Locate the cell with the specified text and output its [X, Y] center coordinate. 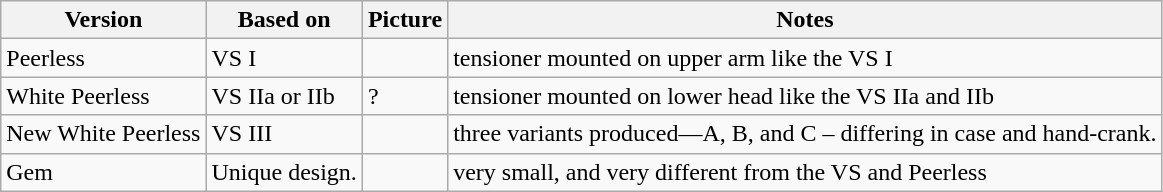
New White Peerless [104, 134]
Version [104, 20]
very small, and very different from the VS and Peerless [805, 172]
? [404, 96]
VS I [284, 58]
tensioner mounted on upper arm like the VS I [805, 58]
VS III [284, 134]
Notes [805, 20]
VS IIa or IIb [284, 96]
Gem [104, 172]
Based on [284, 20]
three variants produced—A, B, and C – differing in case and hand-crank. [805, 134]
Picture [404, 20]
White Peerless [104, 96]
Unique design. [284, 172]
tensioner mounted on lower head like the VS IIa and IIb [805, 96]
Peerless [104, 58]
